Pinpoint the cell where the given text exists, returning its [x, y] midpoint coordinate. 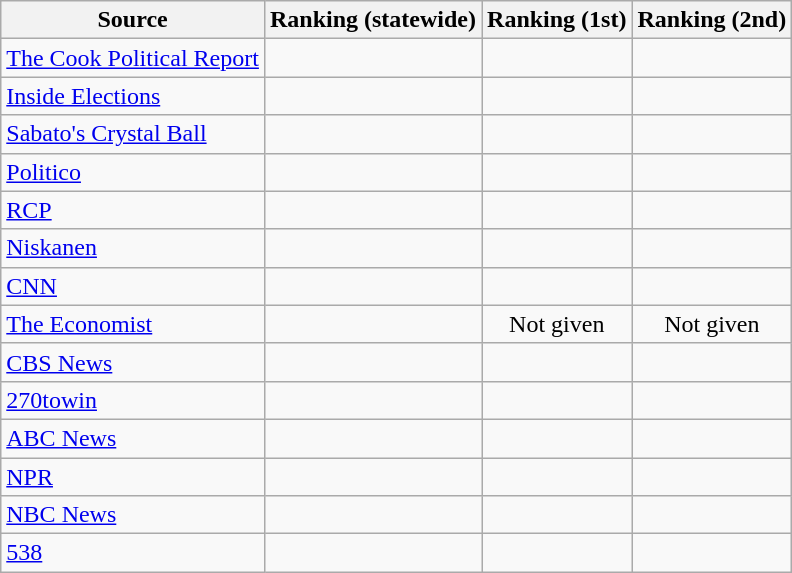
RCP [133, 210]
270towin [133, 400]
Ranking (statewide) [372, 20]
NBC News [133, 515]
Niskanen [133, 248]
Politico [133, 172]
Ranking (1st) [557, 20]
ABC News [133, 438]
CBS News [133, 362]
Sabato's Crystal Ball [133, 134]
538 [133, 553]
The Economist [133, 324]
Ranking (2nd) [712, 20]
Inside Elections [133, 96]
CNN [133, 286]
Source [133, 20]
NPR [133, 477]
The Cook Political Report [133, 58]
